Provide the [x, y] coordinate of the cell's center where the given text is located.  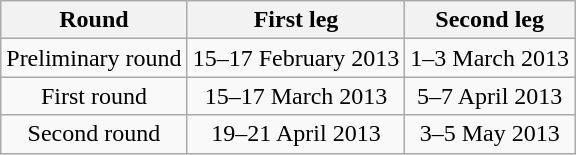
1–3 March 2013 [490, 58]
First leg [296, 20]
Second leg [490, 20]
15–17 March 2013 [296, 96]
Preliminary round [94, 58]
19–21 April 2013 [296, 134]
Round [94, 20]
3–5 May 2013 [490, 134]
First round [94, 96]
5–7 April 2013 [490, 96]
Second round [94, 134]
15–17 February 2013 [296, 58]
